Search for the cell housing the specified text and yield its [x, y] center coordinate. 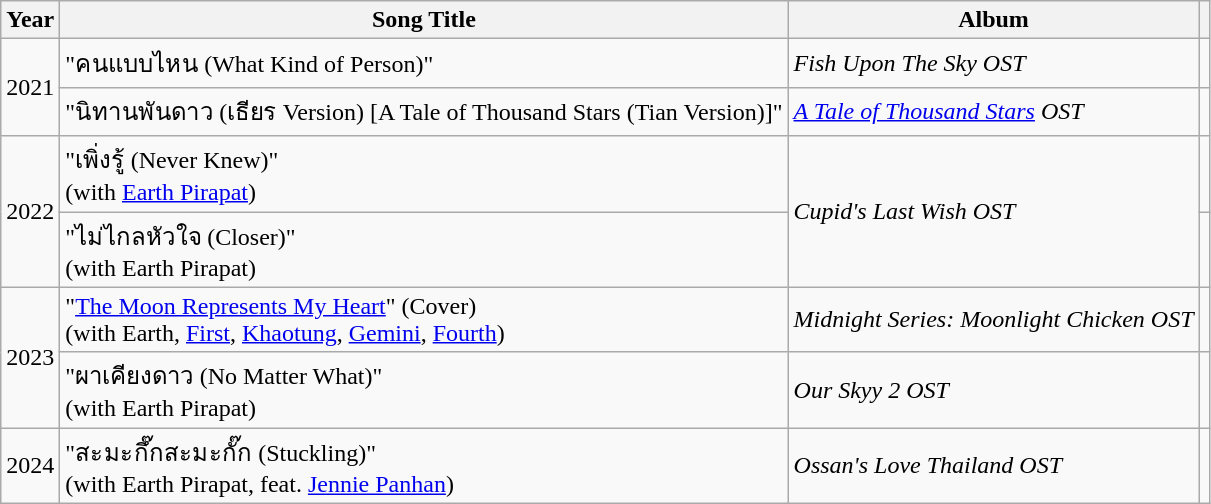
"ไม่ไกลหัวใจ (Closer)"(with Earth Pirapat) [424, 250]
2021 [30, 88]
Fish Upon The Sky OST [994, 64]
2022 [30, 212]
Album [994, 20]
"The Moon Represents My Heart" (Cover)(with Earth, First, Khaotung, Gemini, Fourth) [424, 320]
2023 [30, 358]
"สะมะกึ๊กสะมะกั๊ก (Stuckling)"(with Earth Pirapat, feat. Jennie Panhan) [424, 466]
"คนแบบไหน (What Kind of Person)" [424, 64]
Our Skyy 2 OST [994, 390]
"ผาเคียงดาว (No Matter What)"(with Earth Pirapat) [424, 390]
Year [30, 20]
Song Title [424, 20]
"เพิ่งรู้ (Never Knew)"(with Earth Pirapat) [424, 174]
Midnight Series: Moonlight Chicken OST [994, 320]
A Tale of Thousand Stars OST [994, 112]
Ossan's Love Thailand OST [994, 466]
2024 [30, 466]
"นิทานพันดาว (เธียร Version) [A Tale of Thousand Stars (Tian Version)]" [424, 112]
Cupid's Last Wish OST [994, 212]
